Return (x, y) of the center of cell containing provided text 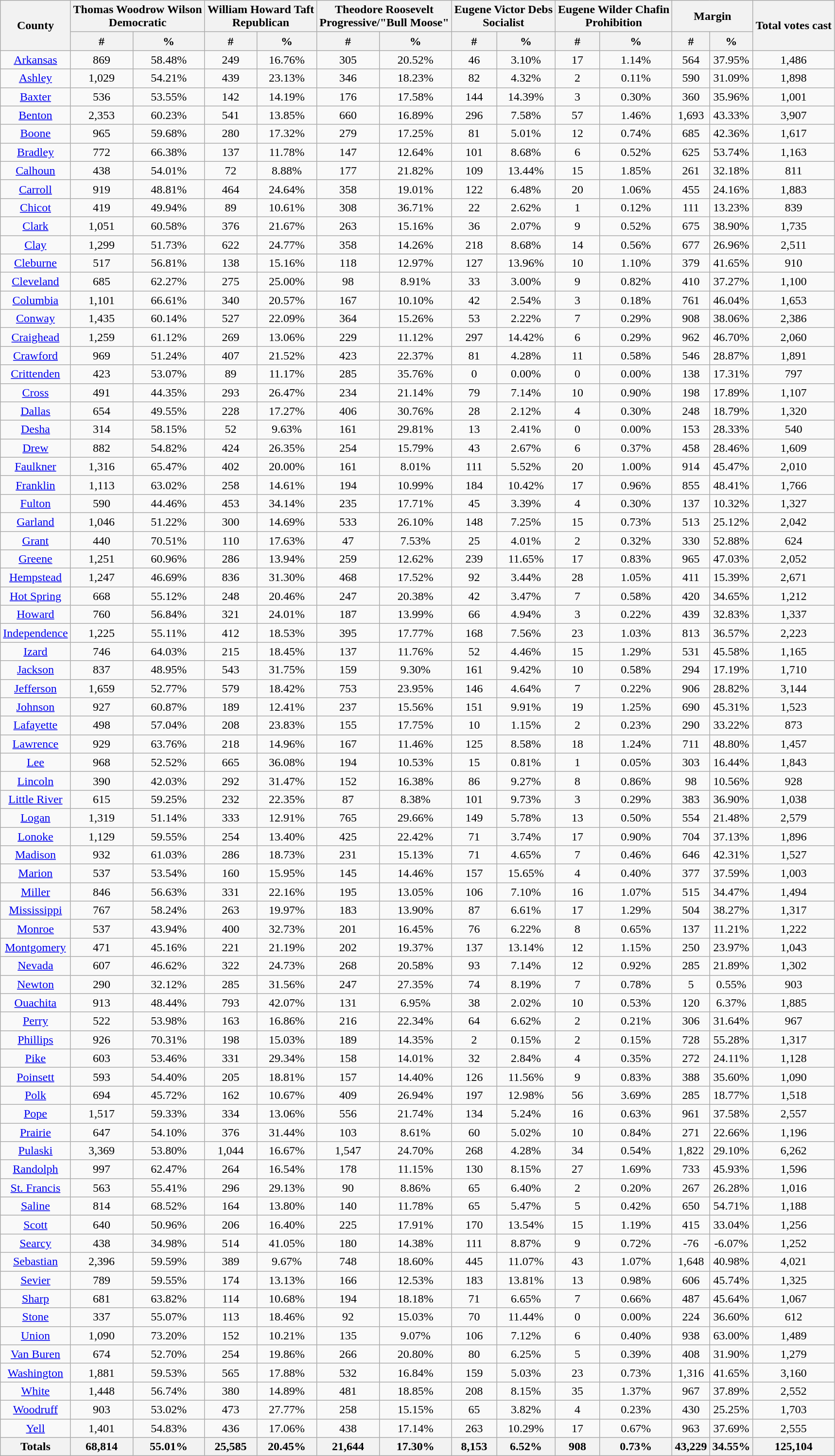
17.58% (415, 97)
765 (348, 818)
23.97% (731, 947)
55.11% (169, 633)
42.07% (287, 1003)
52.77% (169, 688)
Theodore RooseveltProgressive/"Bull Moose" (384, 17)
8.58% (526, 744)
919 (102, 189)
164 (230, 1206)
6.62% (526, 1021)
6.37% (731, 1003)
855 (691, 485)
546 (691, 356)
24.64% (287, 189)
19.37% (415, 947)
24.11% (731, 1058)
32.83% (731, 615)
1.37% (636, 1391)
64 (474, 1021)
231 (348, 855)
3.39% (526, 503)
18.46% (287, 1317)
19.86% (287, 1354)
533 (348, 522)
517 (102, 263)
1,302 (794, 966)
26.28% (731, 1188)
0.96% (636, 485)
Ouachita (35, 1003)
16.76% (287, 60)
26.10% (415, 522)
34 (577, 1151)
82 (474, 78)
1,196 (794, 1132)
19 (577, 707)
2,386 (794, 319)
1,252 (794, 1243)
12.91% (287, 818)
34.55% (731, 1447)
0.55% (731, 984)
811 (794, 171)
Howard (35, 615)
35.60% (731, 1077)
1,693 (691, 115)
5.47% (526, 1206)
Monroe (35, 929)
1,129 (102, 836)
0.32% (636, 541)
531 (691, 651)
2.84% (526, 1058)
16.84% (415, 1372)
234 (348, 393)
62.47% (169, 1169)
51.22% (169, 522)
3.74% (526, 836)
579 (230, 688)
206 (230, 1225)
1,067 (794, 1299)
6.52% (526, 1447)
46 (474, 60)
56.63% (169, 892)
17.19% (731, 670)
607 (102, 966)
928 (794, 781)
314 (102, 429)
80 (474, 1354)
120 (691, 1003)
235 (348, 503)
1.25% (636, 707)
269 (230, 337)
195 (348, 892)
18 (577, 744)
Phillips (35, 1040)
420 (691, 596)
Hot Spring (35, 596)
1,648 (691, 1262)
37.58% (731, 1113)
625 (691, 152)
1.46% (636, 115)
31.75% (287, 670)
10.99% (415, 485)
15.56% (415, 707)
412 (230, 633)
29.13% (287, 1188)
21.19% (287, 947)
13.23% (731, 207)
11.07% (526, 1262)
18.73% (287, 855)
1,100 (794, 282)
11.21% (731, 929)
229 (348, 337)
308 (348, 207)
271 (691, 1132)
55.12% (169, 596)
1.69% (636, 1169)
Johnson (35, 707)
3,160 (794, 1372)
1,327 (794, 503)
380 (230, 1391)
70.31% (169, 1040)
49.94% (169, 207)
Little River (35, 799)
201 (348, 929)
2.54% (526, 300)
Jackson (35, 670)
62.27% (169, 282)
18.42% (287, 688)
772 (102, 152)
45.72% (169, 1095)
2.07% (526, 226)
65.47% (169, 466)
15.95% (287, 874)
430 (691, 1409)
0.72% (636, 1243)
1,703 (794, 1409)
11.56% (526, 1077)
1,256 (794, 1225)
11.46% (415, 744)
Eugene Wilder ChafinProhibition (614, 17)
153 (691, 429)
10.56% (731, 781)
7.12% (526, 1336)
1.03% (636, 633)
797 (794, 374)
5.52% (526, 466)
47.03% (731, 559)
Poinsett (35, 1077)
10.61% (287, 207)
23.13% (287, 78)
402 (230, 466)
28.87% (731, 356)
23.95% (415, 688)
16.40% (287, 1225)
1,596 (794, 1169)
293 (230, 393)
2,552 (794, 1391)
8.19% (526, 984)
17.25% (415, 134)
24.77% (287, 244)
Drew (35, 448)
654 (102, 411)
18.60% (415, 1262)
21.52% (287, 356)
Prairie (35, 1132)
125 (474, 744)
690 (691, 707)
11.76% (415, 651)
1,518 (794, 1095)
14 (577, 244)
910 (794, 263)
2,579 (794, 818)
17.75% (415, 725)
10.32% (731, 503)
13.94% (287, 559)
18.18% (415, 1299)
34.65% (731, 596)
26.47% (287, 393)
6.65% (526, 1299)
61.12% (169, 337)
45.93% (731, 1169)
1,016 (794, 1188)
45 (474, 503)
228 (230, 411)
Sevier (35, 1280)
0.18% (636, 300)
346 (348, 78)
90 (348, 1188)
473 (230, 1409)
6.48% (526, 189)
3.69% (636, 1095)
Scott (35, 1225)
37.13% (731, 836)
388 (691, 1077)
514 (230, 1243)
882 (102, 448)
515 (691, 892)
13.40% (287, 836)
37.27% (731, 282)
8.61% (415, 1132)
4.01% (526, 541)
4.32% (526, 78)
554 (691, 818)
12.41% (287, 707)
2,555 (794, 1428)
0.54% (636, 1151)
33.04% (731, 1225)
2,060 (794, 337)
4.46% (526, 651)
1,435 (102, 319)
264 (230, 1169)
68,814 (102, 1447)
29.10% (731, 1151)
45.74% (731, 1280)
45.31% (731, 707)
22.42% (415, 836)
40.98% (731, 1262)
140 (348, 1206)
178 (348, 1169)
72 (230, 171)
66 (474, 615)
70.51% (169, 541)
1.19% (636, 1225)
Crittenden (35, 374)
177 (348, 171)
18.53% (287, 633)
Sharp (35, 1299)
26.96% (731, 244)
Carroll (35, 189)
1,107 (794, 393)
1.05% (636, 578)
0.05% (636, 762)
53 (474, 319)
49.55% (169, 411)
0.86% (636, 781)
1,001 (794, 97)
Perry (35, 1021)
17.63% (287, 541)
22 (474, 207)
9.07% (415, 1336)
142 (230, 97)
300 (230, 522)
1.14% (636, 60)
57.04% (169, 725)
1,320 (794, 411)
1,457 (794, 744)
926 (102, 1040)
1,029 (102, 78)
603 (102, 1058)
32 (474, 1058)
20.38% (415, 596)
1,896 (794, 836)
1,337 (794, 615)
Baxter (35, 97)
665 (230, 762)
14.19% (287, 97)
0.66% (636, 1299)
2,557 (794, 1113)
9.91% (526, 707)
55.41% (169, 1188)
155 (348, 725)
47 (348, 541)
0.65% (636, 929)
13.13% (287, 1280)
St. Francis (35, 1188)
14.69% (287, 522)
2,052 (794, 559)
Washington (35, 1372)
Cleveland (35, 282)
711 (691, 744)
13.90% (415, 910)
733 (691, 1169)
21.67% (287, 226)
County (35, 25)
224 (691, 1317)
962 (691, 337)
2.02% (526, 1003)
13.05% (415, 892)
14.40% (415, 1077)
Lonoke (35, 836)
187 (348, 615)
24.70% (415, 1151)
54.71% (731, 1206)
0.42% (636, 1206)
1.06% (636, 189)
86 (474, 781)
113 (230, 1317)
606 (691, 1280)
761 (691, 300)
79 (474, 393)
543 (230, 670)
109 (474, 171)
60.87% (169, 707)
176 (348, 97)
1,401 (102, 1428)
21,644 (348, 1447)
513 (691, 522)
Cross (35, 393)
Marion (35, 874)
1,547 (348, 1151)
2,671 (794, 578)
0.50% (636, 818)
22.09% (287, 319)
Independence (35, 633)
31.44% (287, 1132)
51.24% (169, 356)
52.52% (169, 762)
27.35% (415, 984)
415 (691, 1225)
839 (794, 207)
13.99% (415, 615)
1,038 (794, 799)
646 (691, 855)
3.47% (526, 596)
31.64% (731, 1021)
267 (691, 1188)
250 (691, 947)
20.58% (415, 966)
408 (691, 1354)
29.81% (415, 429)
522 (102, 1021)
279 (348, 134)
929 (102, 744)
624 (794, 541)
491 (102, 393)
35 (577, 1391)
Arkansas (35, 60)
21.82% (415, 171)
53.02% (169, 1409)
8.01% (415, 466)
704 (691, 836)
36.60% (731, 1317)
14.46% (415, 874)
18.45% (287, 651)
225 (348, 1225)
4,021 (794, 1262)
0.37% (636, 448)
57 (577, 115)
16.54% (287, 1169)
675 (691, 226)
13.81% (526, 1280)
166 (348, 1280)
303 (691, 762)
147 (348, 152)
383 (691, 799)
17.52% (415, 578)
26.35% (287, 448)
34.14% (287, 503)
389 (230, 1262)
14.42% (526, 337)
60 (474, 1132)
Pope (35, 1113)
59.68% (169, 134)
3.10% (526, 60)
7.53% (415, 541)
158 (348, 1058)
17.88% (287, 1372)
1,259 (102, 337)
Newton (35, 984)
1,653 (794, 300)
487 (691, 1299)
622 (230, 244)
163 (230, 1021)
0.63% (636, 1113)
46.70% (731, 337)
237 (348, 707)
127 (474, 263)
453 (230, 503)
390 (102, 781)
556 (348, 1113)
1,299 (102, 244)
7.58% (526, 115)
377 (691, 874)
17.32% (287, 134)
364 (348, 319)
125,104 (794, 1447)
Lawrence (35, 744)
14.61% (287, 485)
126 (474, 1077)
17.77% (415, 633)
145 (348, 874)
25.12% (731, 522)
836 (230, 578)
1,843 (794, 762)
Eugene Victor DebsSocialist (504, 17)
4.64% (526, 688)
9.27% (526, 781)
114 (230, 1299)
1,247 (102, 578)
31.56% (287, 984)
55.01% (169, 1447)
Izard (35, 651)
Boone (35, 134)
615 (102, 799)
63.00% (731, 1336)
15.13% (415, 855)
53.74% (731, 152)
Calhoun (35, 171)
170 (474, 1225)
Pulaski (35, 1151)
2.22% (526, 319)
8.88% (287, 171)
20.46% (287, 596)
64.03% (169, 651)
Miller (35, 892)
162 (230, 1095)
8,153 (474, 1447)
677 (691, 244)
1,523 (794, 707)
379 (691, 263)
Madison (35, 855)
103 (348, 1132)
50.96% (169, 1225)
1,222 (794, 929)
41.05% (287, 1243)
29.34% (287, 1058)
34.47% (731, 892)
216 (348, 1021)
1.00% (636, 466)
294 (691, 670)
498 (102, 725)
17.27% (287, 411)
1.24% (636, 744)
12.53% (415, 1280)
51.14% (169, 818)
38.90% (731, 226)
131 (348, 1003)
419 (102, 207)
1,325 (794, 1280)
52.88% (731, 541)
29.66% (415, 818)
16.45% (415, 929)
593 (102, 1077)
43.33% (731, 115)
60.14% (169, 319)
681 (102, 1299)
174 (230, 1280)
Benton (35, 115)
36.08% (287, 762)
1,043 (794, 947)
748 (348, 1262)
650 (691, 1206)
6.25% (526, 1354)
56.81% (169, 263)
160 (230, 874)
53.54% (169, 874)
17.71% (415, 503)
Chicot (35, 207)
455 (691, 189)
Total votes cast (794, 25)
536 (102, 97)
565 (230, 1372)
52.70% (169, 1354)
68.52% (169, 1206)
2,223 (794, 633)
6.40% (526, 1188)
205 (230, 1077)
18.79% (731, 411)
0.35% (636, 1058)
2,396 (102, 1262)
74 (474, 984)
7.10% (526, 892)
46.69% (169, 578)
149 (474, 818)
3,907 (794, 115)
814 (102, 1206)
8.91% (415, 282)
1,448 (102, 1391)
963 (691, 1428)
436 (230, 1428)
2,042 (794, 522)
563 (102, 1188)
612 (794, 1317)
Lee (35, 762)
789 (102, 1280)
10.53% (415, 762)
14.01% (415, 1058)
19.97% (287, 910)
1,898 (794, 78)
3,369 (102, 1151)
15.65% (526, 874)
932 (102, 855)
504 (691, 910)
458 (691, 448)
35.96% (731, 97)
63.76% (169, 744)
17.06% (287, 1428)
5.78% (526, 818)
Garland (35, 522)
12.62% (415, 559)
1,891 (794, 356)
753 (348, 688)
6.95% (415, 1003)
660 (348, 115)
2.12% (526, 411)
249 (230, 60)
54.10% (169, 1132)
6.61% (526, 910)
-6.07% (731, 1243)
54.40% (169, 1077)
Columbia (35, 300)
35.76% (415, 374)
17.89% (731, 393)
1,659 (102, 688)
322 (230, 966)
48.80% (731, 744)
23.83% (287, 725)
76 (474, 929)
24.73% (287, 966)
4.94% (526, 615)
46.62% (169, 966)
144 (474, 97)
Bradley (35, 152)
1,128 (794, 1058)
16.38% (415, 781)
215 (230, 651)
45.58% (731, 651)
Yell (35, 1428)
Crawford (35, 356)
197 (474, 1095)
25.00% (287, 282)
31.90% (731, 1354)
2,010 (794, 466)
9.30% (415, 670)
0.39% (636, 1354)
5.03% (526, 1372)
10.42% (526, 485)
13.14% (526, 947)
34.98% (169, 1243)
Montgomery (35, 947)
914 (691, 466)
Craighead (35, 337)
Greene (35, 559)
24.16% (731, 189)
Margin (713, 17)
36 (474, 226)
411 (691, 578)
Randolph (35, 1169)
12.64% (415, 152)
22.66% (731, 1132)
18.81% (287, 1077)
873 (794, 725)
Nevada (35, 966)
846 (102, 892)
53.55% (169, 97)
1,617 (794, 134)
Grant (35, 541)
Jefferson (35, 688)
31.47% (287, 781)
8.38% (415, 799)
1,046 (102, 522)
44.46% (169, 503)
334 (230, 1113)
813 (691, 633)
1,489 (794, 1336)
0.82% (636, 282)
21.74% (415, 1113)
18.77% (731, 1095)
11 (577, 356)
Dallas (35, 411)
1,822 (691, 1151)
30.76% (415, 411)
Faulkner (35, 466)
321 (230, 615)
10.29% (526, 1428)
53.46% (169, 1058)
400 (230, 929)
55.28% (731, 1040)
27.77% (287, 1409)
Fulton (35, 503)
48.44% (169, 1003)
70 (474, 1317)
Totals (35, 1447)
31.09% (731, 78)
54.21% (169, 78)
793 (230, 1003)
Thomas Woodrow WilsonDemocratic (138, 17)
White (35, 1391)
306 (691, 1021)
Conway (35, 319)
1,113 (102, 485)
0.53% (636, 1003)
1,735 (794, 226)
407 (230, 356)
9.42% (526, 670)
48.81% (169, 189)
0.21% (636, 1021)
1,044 (230, 1151)
330 (691, 541)
13.96% (526, 263)
59.59% (169, 1262)
694 (102, 1095)
32.12% (169, 984)
297 (474, 337)
134 (474, 1113)
56.74% (169, 1391)
17.14% (415, 1428)
272 (691, 1058)
43.94% (169, 929)
21.14% (415, 393)
9.63% (287, 429)
60.23% (169, 115)
Lafayette (35, 725)
728 (691, 1040)
43,229 (691, 1447)
471 (102, 947)
36.57% (731, 633)
44.35% (169, 393)
63.02% (169, 485)
239 (474, 559)
440 (102, 541)
13.54% (526, 1225)
20.57% (287, 300)
5.24% (526, 1113)
37.89% (731, 1391)
2,353 (102, 115)
12.98% (526, 1095)
59.25% (169, 799)
3,144 (794, 688)
54.83% (169, 1428)
468 (348, 578)
53.07% (169, 374)
45.64% (731, 1299)
746 (102, 651)
1.10% (636, 263)
406 (348, 411)
27 (577, 1169)
395 (348, 633)
22.34% (415, 1021)
33.22% (731, 725)
54.01% (169, 171)
3.44% (526, 578)
Cleburne (35, 263)
56 (577, 1095)
340 (230, 300)
14.26% (415, 244)
0.67% (636, 1428)
Polk (35, 1095)
640 (102, 1225)
51.73% (169, 244)
927 (102, 707)
38.27% (731, 910)
37.59% (731, 874)
409 (348, 1095)
527 (230, 319)
0.81% (526, 762)
42.31% (731, 855)
William Howard TaftRepublican (261, 17)
424 (230, 448)
906 (691, 688)
0.11% (636, 78)
Mississippi (35, 910)
333 (230, 818)
73.20% (169, 1336)
151 (474, 707)
0.78% (636, 984)
938 (691, 1336)
Clay (35, 244)
135 (348, 1336)
266 (348, 1354)
42.03% (169, 781)
1,494 (794, 892)
58.48% (169, 60)
19.01% (415, 189)
410 (691, 282)
1,486 (794, 60)
26.94% (415, 1095)
42.36% (731, 134)
541 (230, 115)
21.48% (731, 818)
38.06% (731, 319)
Woodruff (35, 1409)
48.95% (169, 670)
66.38% (169, 152)
32.73% (287, 929)
18.23% (415, 78)
184 (474, 485)
337 (102, 1317)
2,511 (794, 244)
25,585 (230, 1447)
221 (230, 947)
14.35% (415, 1040)
1,527 (794, 855)
1,225 (102, 633)
1,279 (794, 1354)
464 (230, 189)
15.26% (415, 319)
1,163 (794, 152)
259 (348, 559)
Franklin (35, 485)
59.33% (169, 1113)
8.87% (526, 1243)
869 (102, 60)
202 (348, 947)
61.03% (169, 855)
Hempstead (35, 578)
913 (102, 1003)
13.85% (287, 115)
1,051 (102, 226)
180 (348, 1243)
118 (348, 263)
32.18% (731, 171)
10.68% (287, 1299)
36.71% (415, 207)
Pike (35, 1058)
15.39% (731, 578)
1,710 (794, 670)
10.21% (287, 1336)
17.30% (415, 1447)
55.07% (169, 1317)
2.67% (526, 448)
148 (474, 522)
7.25% (526, 522)
261 (691, 171)
767 (102, 910)
22.16% (287, 892)
Sebastian (35, 1262)
25 (474, 541)
37.69% (731, 1428)
60.58% (169, 226)
6,262 (794, 1151)
Searcy (35, 1243)
20.00% (287, 466)
60.96% (169, 559)
66.61% (169, 300)
58.24% (169, 910)
1,885 (794, 1003)
4.65% (526, 855)
14.39% (526, 97)
1,003 (794, 874)
13.44% (526, 171)
Van Buren (35, 1354)
Desha (35, 429)
12.97% (415, 263)
280 (230, 134)
968 (102, 762)
969 (102, 356)
1.85% (636, 171)
1,101 (102, 300)
5.01% (526, 134)
1,212 (794, 596)
45.16% (169, 947)
146 (474, 688)
8.86% (415, 1188)
674 (102, 1354)
425 (348, 836)
58.15% (169, 429)
11.12% (415, 337)
56.84% (169, 615)
14.89% (287, 1391)
28.46% (731, 448)
837 (102, 670)
-76 (691, 1243)
532 (348, 1372)
360 (691, 97)
110 (230, 541)
0.56% (636, 244)
Union (35, 1336)
Ashley (35, 78)
Saline (35, 1206)
1,609 (794, 448)
305 (348, 60)
760 (102, 615)
15.79% (415, 448)
564 (691, 60)
1,165 (794, 651)
481 (348, 1391)
232 (230, 799)
11.44% (526, 1317)
33 (474, 282)
16.67% (287, 1151)
6.22% (526, 929)
10.67% (287, 1095)
292 (230, 781)
22.37% (415, 356)
20.52% (415, 60)
53.80% (169, 1151)
63.82% (169, 1299)
10.10% (415, 300)
53.98% (169, 1021)
20.45% (287, 1447)
275 (230, 282)
997 (102, 1169)
22.35% (287, 799)
668 (102, 596)
28.33% (731, 429)
0.74% (636, 134)
14.96% (287, 744)
7.56% (526, 633)
1,881 (102, 1372)
Logan (35, 818)
1,188 (794, 1206)
16.86% (287, 1021)
16.89% (415, 115)
961 (691, 1113)
445 (474, 1262)
45.47% (731, 466)
1,883 (794, 189)
24.01% (287, 615)
168 (474, 633)
25.25% (731, 1409)
38 (474, 1003)
0.46% (636, 855)
14.38% (415, 1243)
20.80% (415, 1354)
1,319 (102, 818)
37.95% (731, 60)
9.73% (526, 799)
3.00% (526, 282)
93 (474, 966)
647 (102, 1132)
1,251 (102, 559)
36.90% (731, 799)
1,766 (794, 485)
130 (474, 1169)
540 (794, 429)
0.20% (636, 1188)
54.82% (169, 448)
11.65% (526, 559)
Stone (35, 1317)
59.53% (169, 1372)
13.80% (287, 1206)
31.30% (287, 578)
16.44% (731, 762)
0.12% (636, 207)
18.85% (415, 1391)
1,517 (102, 1113)
11.17% (287, 374)
0.92% (636, 966)
9.67% (287, 1262)
Lincoln (35, 781)
21.89% (731, 966)
122 (474, 189)
Clark (35, 226)
0.84% (636, 1132)
48.41% (731, 485)
15.15% (415, 1409)
3.82% (526, 1409)
28.82% (731, 688)
11.15% (415, 1169)
17.91% (415, 1225)
2.41% (526, 429)
46.04% (731, 300)
5.02% (526, 1132)
17.31% (731, 374)
2.62% (526, 207)
0.98% (636, 1280)
